Return [X, Y] of the center of cell containing provided text 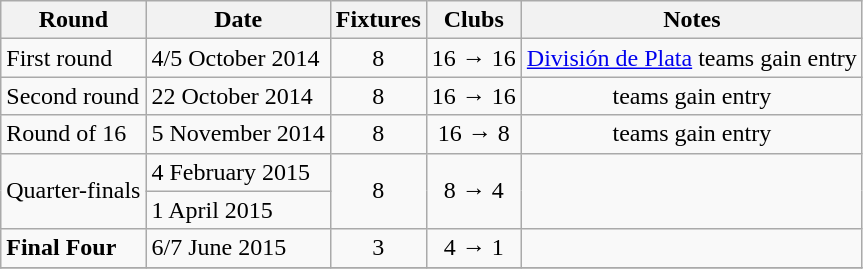
Second round [74, 96]
8 → 4 [474, 191]
6/7 June 2015 [238, 248]
22 October 2014 [238, 96]
Round of 16 [74, 134]
4/5 October 2014 [238, 58]
División de Plata teams gain entry [692, 58]
Round [74, 20]
First round [74, 58]
Quarter-finals [74, 191]
5 November 2014 [238, 134]
Date [238, 20]
Final Four [74, 248]
4 → 1 [474, 248]
Fixtures [378, 20]
4 February 2015 [238, 172]
Clubs [474, 20]
16 → 8 [474, 134]
1 April 2015 [238, 210]
3 [378, 248]
Notes [692, 20]
